From the cell containing the given text, extract its center point as (X, Y) coordinate. 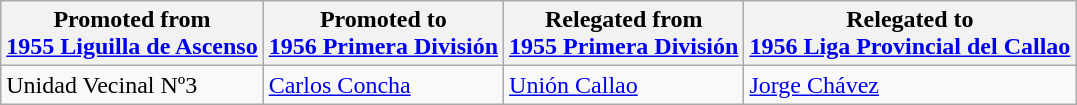
Promoted to1956 Primera División (383, 34)
Jorge Chávez (910, 85)
Carlos Concha (383, 85)
Relegated to1956 Liga Provincial del Callao (910, 34)
Unidad Vecinal Nº3 (132, 85)
Relegated from1955 Primera División (624, 34)
Unión Callao (624, 85)
Promoted from1955 Liguilla de Ascenso (132, 34)
